For the text-containing cell, return its midpoint in [x, y] coordinate format. 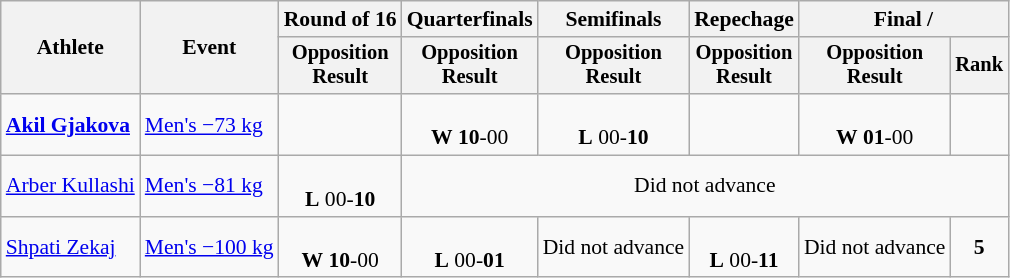
Men's −81 kg [210, 186]
L 00-01 [470, 248]
Semifinals [614, 19]
L 00-11 [744, 248]
Quarterfinals [470, 19]
Rank [979, 66]
Men's −100 kg [210, 248]
Repechage [744, 19]
5 [979, 248]
Athlete [70, 48]
Akil Gjakova [70, 124]
Men's −73 kg [210, 124]
Shpati Zekaj [70, 248]
Round of 16 [340, 19]
Final / [904, 19]
W 01-00 [875, 124]
Arber Kullashi [70, 186]
Event [210, 48]
